Extract the (x, y) coordinate from the center of the cell holding the provided text.  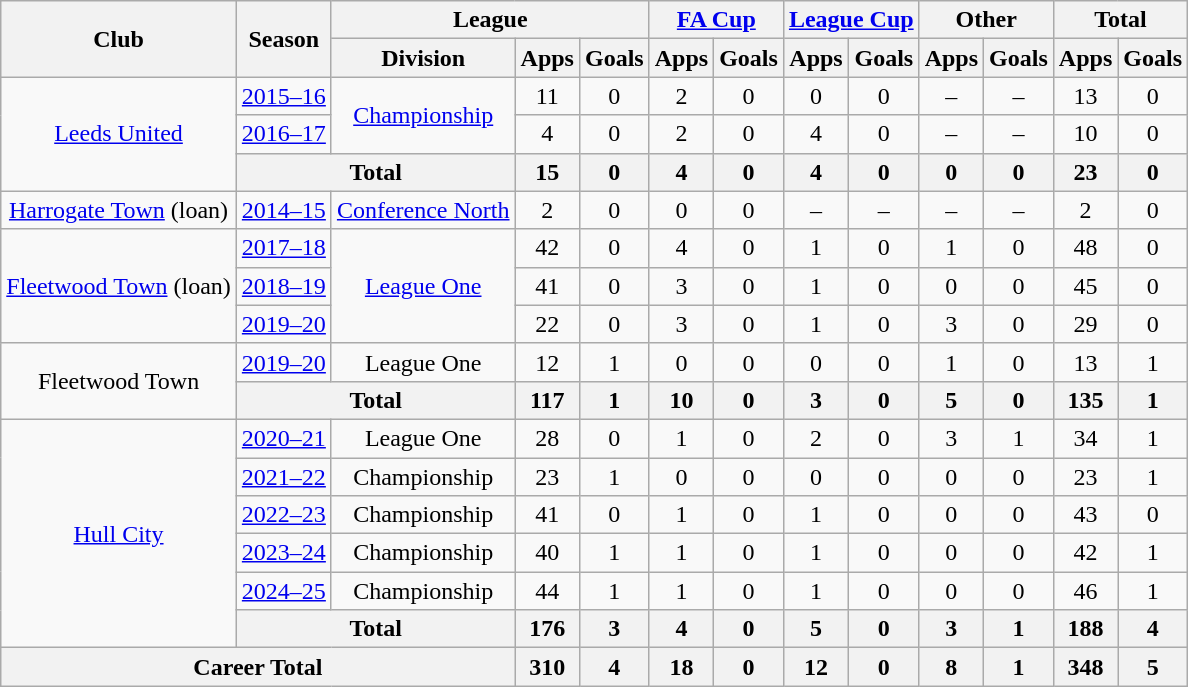
Conference North (423, 210)
Division (423, 58)
2021–22 (284, 477)
34 (1085, 438)
310 (547, 667)
2023–24 (284, 553)
Harrogate Town (loan) (119, 210)
11 (547, 96)
Club (119, 39)
2018–19 (284, 286)
Career Total (258, 667)
2015–16 (284, 96)
FA Cup (716, 20)
Other (986, 20)
117 (547, 400)
Season (284, 39)
45 (1085, 286)
28 (547, 438)
2017–18 (284, 248)
League (490, 20)
40 (547, 553)
46 (1085, 591)
2014–15 (284, 210)
Leeds United (119, 134)
18 (681, 667)
22 (547, 324)
48 (1085, 248)
League Cup (851, 20)
176 (547, 629)
348 (1085, 667)
135 (1085, 400)
2022–23 (284, 515)
43 (1085, 515)
44 (547, 591)
Fleetwood Town (loan) (119, 286)
2024–25 (284, 591)
Fleetwood Town (119, 381)
8 (951, 667)
29 (1085, 324)
2020–21 (284, 438)
Hull City (119, 533)
15 (547, 172)
188 (1085, 629)
2016–17 (284, 134)
